Extract the (x, y) coordinate from the center of the cell holding the provided text.  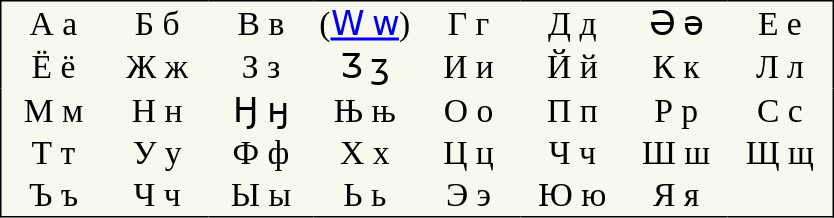
А а (54, 23)
Ы ы (261, 196)
Ь ь (365, 196)
Р р (676, 110)
Й й (572, 67)
О о (469, 110)
Ӈ ӈ (261, 110)
М м (54, 110)
У у (157, 153)
И и (469, 67)
Л л (780, 67)
Ш ш (676, 153)
Б б (157, 23)
Е е (780, 23)
Щ щ (780, 153)
П п (572, 110)
З з (261, 67)
Н н (157, 110)
С с (780, 110)
Ж ж (157, 67)
Ё ё (54, 67)
К к (676, 67)
Т т (54, 153)
Њ њ (365, 110)
Х х (365, 153)
Э э (469, 196)
Я я (676, 196)
Ц ц (469, 153)
Г г (469, 23)
Д д (572, 23)
(Ԝ ԝ) (365, 23)
Ю ю (572, 196)
Ъ ъ (54, 196)
В в (261, 23)
Ә ә (676, 23)
Ф ф (261, 153)
Ӡ ӡ (365, 67)
